Detect which cell encompasses the target text, then output its [X, Y] center coordinate. 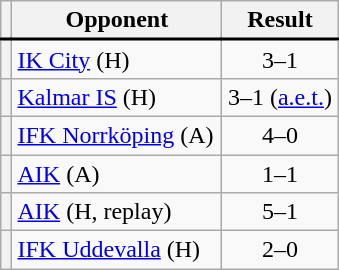
AIK (H, replay) [117, 212]
Opponent [117, 20]
3–1 [280, 60]
IK City (H) [117, 60]
4–0 [280, 135]
AIK (A) [117, 173]
5–1 [280, 212]
IFK Norrköping (A) [117, 135]
3–1 (a.e.t.) [280, 97]
1–1 [280, 173]
Kalmar IS (H) [117, 97]
IFK Uddevalla (H) [117, 250]
2–0 [280, 250]
Result [280, 20]
